Capture the cell that displays the provided text and extract its (X, Y) central coordinate. 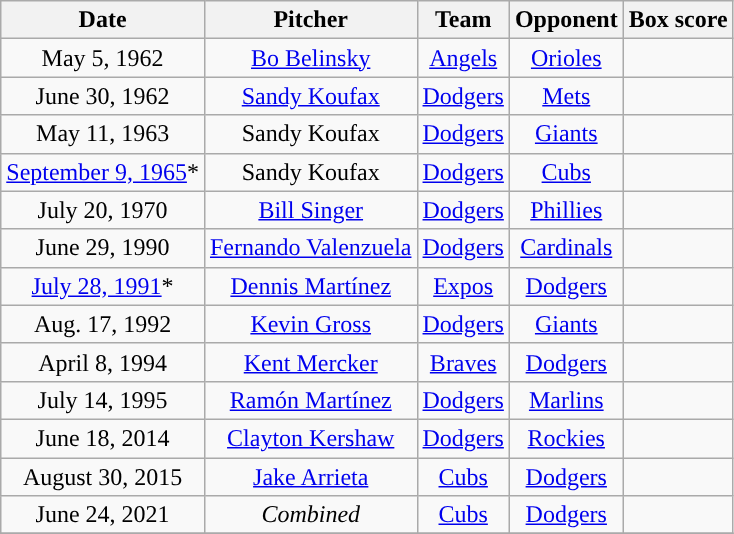
Rockies (566, 438)
June 29, 1990 (103, 248)
Date (103, 20)
Box score (678, 20)
Aug. 17, 1992 (103, 324)
Bo Belinsky (310, 58)
July 28, 1991* (103, 286)
Expos (463, 286)
Angels (463, 58)
Orioles (566, 58)
June 24, 2021 (103, 515)
April 8, 1994 (103, 362)
July 14, 1995 (103, 400)
Dennis Martínez (310, 286)
Kent Mercker (310, 362)
Jake Arrieta (310, 477)
July 20, 1970 (103, 210)
Combined (310, 515)
June 30, 1962 (103, 96)
Marlins (566, 400)
Cardinals (566, 248)
Clayton Kershaw (310, 438)
May 11, 1963 (103, 134)
Bill Singer (310, 210)
Fernando Valenzuela (310, 248)
Opponent (566, 20)
Kevin Gross (310, 324)
Mets (566, 96)
Braves (463, 362)
June 18, 2014 (103, 438)
September 9, 1965* (103, 172)
Phillies (566, 210)
Pitcher (310, 20)
Ramón Martínez (310, 400)
Team (463, 20)
May 5, 1962 (103, 58)
August 30, 2015 (103, 477)
